For the text-containing cell, return its midpoint in [X, Y] coordinate format. 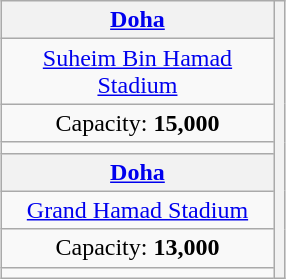
Capacity: 13,000 [138, 248]
Suheim Bin Hamad Stadium [138, 72]
Grand Hamad Stadium [138, 210]
Capacity: 15,000 [138, 123]
